For the text-containing cell, return its midpoint in (X, Y) coordinate format. 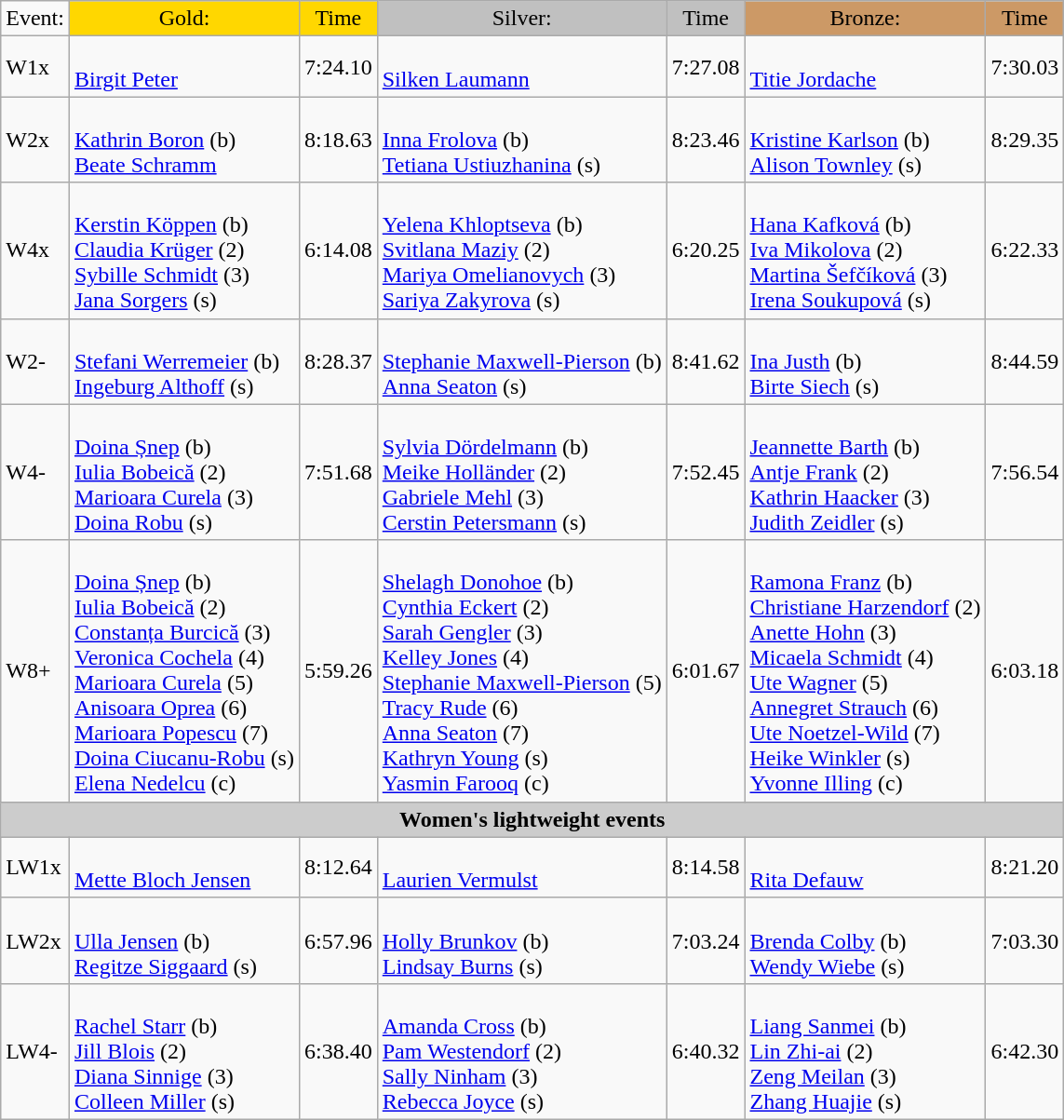
Kathrin Boron (b)Beate Schramm (184, 140)
6:01.67 (706, 670)
Stephanie Maxwell-Pierson (b)Anna Seaton (s) (521, 361)
7:03.30 (1025, 940)
Ulla Jensen (b)Regitze Siggaard (s) (184, 940)
7:24.10 (338, 67)
8:23.46 (706, 140)
LW2x (35, 940)
W4x (35, 250)
Stefani Werremeier (b)Ingeburg Althoff (s) (184, 361)
Ina Justh (b)Birte Siech (s) (866, 361)
Liang Sanmei (b)Lin Zhi-ai (2)Zeng Meilan (3)Zhang Huajie (s) (866, 1051)
6:57.96 (338, 940)
Gold: (184, 19)
6:20.25 (706, 250)
Rita Defauw (866, 868)
W8+ (35, 670)
8:18.63 (338, 140)
Doina Șnep (b)Iulia Bobeică (2)Marioara Curela (3)Doina Robu (s) (184, 472)
8:44.59 (1025, 361)
Birgit Peter (184, 67)
7:30.03 (1025, 67)
Holly Brunkov (b)Lindsay Burns (s) (521, 940)
Yelena Khloptseva (b)Svitlana Maziy (2)Mariya Omelianovych (3)Sariya Zakyrova (s) (521, 250)
8:29.35 (1025, 140)
7:03.24 (706, 940)
7:51.68 (338, 472)
Brenda Colby (b)Wendy Wiebe (s) (866, 940)
7:56.54 (1025, 472)
Sylvia Dördelmann (b)Meike Holländer (2)Gabriele Mehl (3)Cerstin Petersmann (s) (521, 472)
LW4- (35, 1051)
Silken Laumann (521, 67)
Bronze: (866, 19)
8:41.62 (706, 361)
8:12.64 (338, 868)
Mette Bloch Jensen (184, 868)
Laurien Vermulst (521, 868)
Inna Frolova (b)Tetiana Ustiuzhanina (s) (521, 140)
Event: (35, 19)
W2- (35, 361)
6:40.32 (706, 1051)
6:03.18 (1025, 670)
6:22.33 (1025, 250)
W2x (35, 140)
Kristine Karlson (b)Alison Townley (s) (866, 140)
Women's lightweight events (532, 819)
Amanda Cross (b)Pam Westendorf (2)Sally Ninham (3)Rebecca Joyce (s) (521, 1051)
Kerstin Köppen (b)Claudia Krüger (2)Sybille Schmidt (3)Jana Sorgers (s) (184, 250)
6:14.08 (338, 250)
8:21.20 (1025, 868)
8:28.37 (338, 361)
Hana Kafková (b)Iva Mikolova (2)Martina Šefčíková (3)Irena Soukupová (s) (866, 250)
6:42.30 (1025, 1051)
Titie Jordache (866, 67)
Jeannette Barth (b)Antje Frank (2)Kathrin Haacker (3)Judith Zeidler (s) (866, 472)
7:52.45 (706, 472)
7:27.08 (706, 67)
Silver: (521, 19)
6:38.40 (338, 1051)
Rachel Starr (b)Jill Blois (2)Diana Sinnige (3)Colleen Miller (s) (184, 1051)
W1x (35, 67)
LW1x (35, 868)
5:59.26 (338, 670)
8:14.58 (706, 868)
W4- (35, 472)
